Detect which cell encompasses the target text, then output its [x, y] center coordinate. 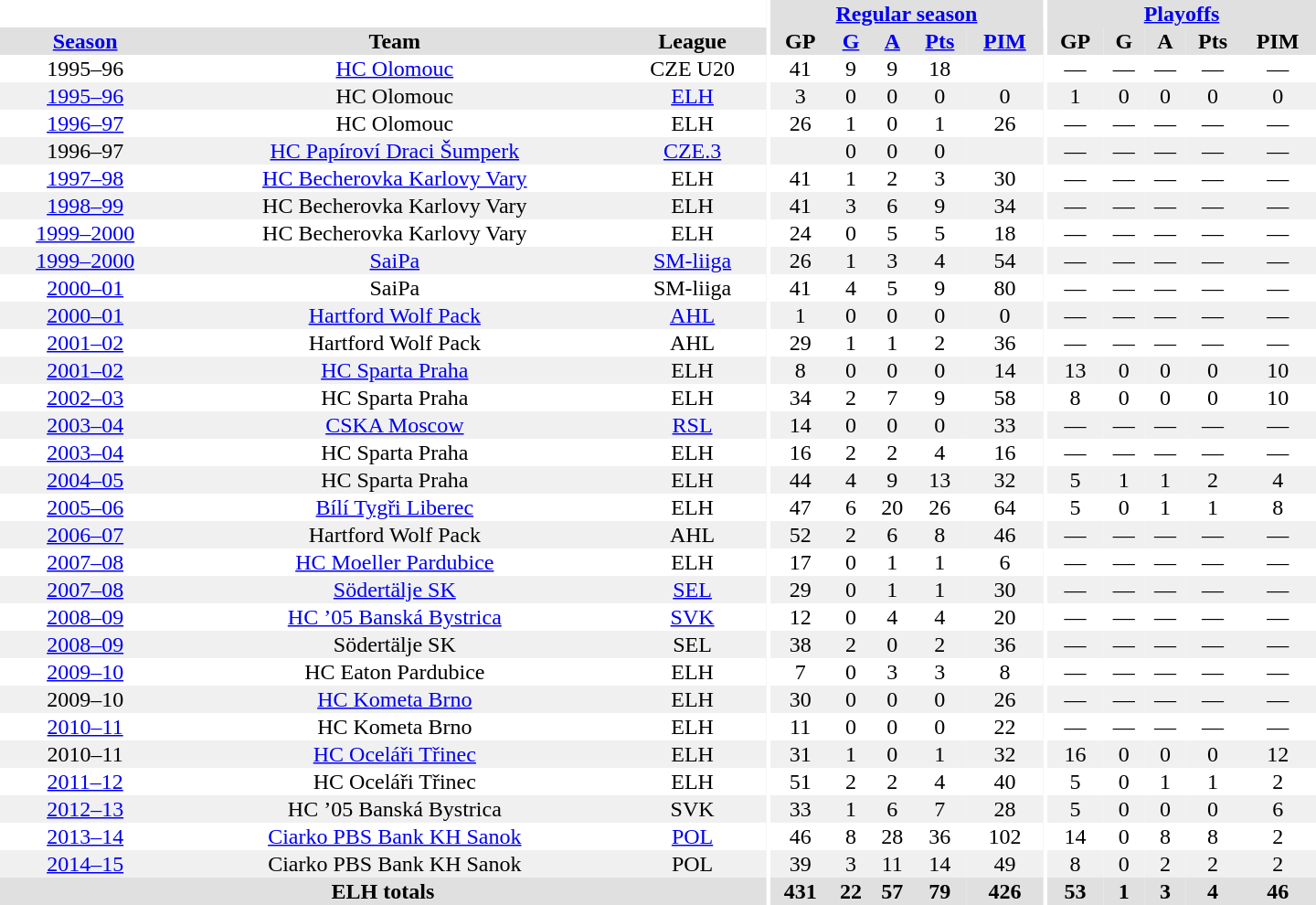
431 [801, 891]
2002–03 [85, 398]
426 [1005, 891]
24 [801, 233]
52 [801, 535]
HC Moeller Pardubice [395, 562]
54 [1005, 261]
64 [1005, 507]
57 [892, 891]
51 [801, 782]
2006–07 [85, 535]
Team [395, 41]
79 [939, 891]
17 [801, 562]
ELH totals [383, 891]
31 [801, 754]
Season [85, 41]
1997–98 [85, 178]
RSL [693, 425]
Regular season [907, 14]
2014–15 [85, 864]
2012–13 [85, 809]
1998–99 [85, 206]
2011–12 [85, 782]
CZE.3 [693, 151]
HC Papíroví Draci Šumperk [395, 151]
League [693, 41]
47 [801, 507]
CSKA Moscow [395, 425]
Playoffs [1182, 14]
2004–05 [85, 480]
102 [1005, 836]
HC Eaton Pardubice [395, 672]
38 [801, 644]
2005–06 [85, 507]
53 [1075, 891]
2013–14 [85, 836]
58 [1005, 398]
40 [1005, 782]
44 [801, 480]
80 [1005, 288]
Bílí Tygři Liberec [395, 507]
CZE U20 [693, 69]
49 [1005, 864]
39 [801, 864]
